Determine the (x, y) coordinate at the center of the cell enclosing the given text.  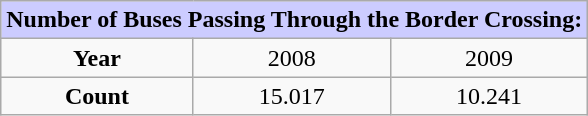
Number of Buses Passing Through the Border Crossing: (294, 20)
15.017 (292, 96)
2009 (488, 58)
Year (97, 58)
Count (97, 96)
10.241 (488, 96)
2008 (292, 58)
